Return [x, y] of the center of cell containing provided text 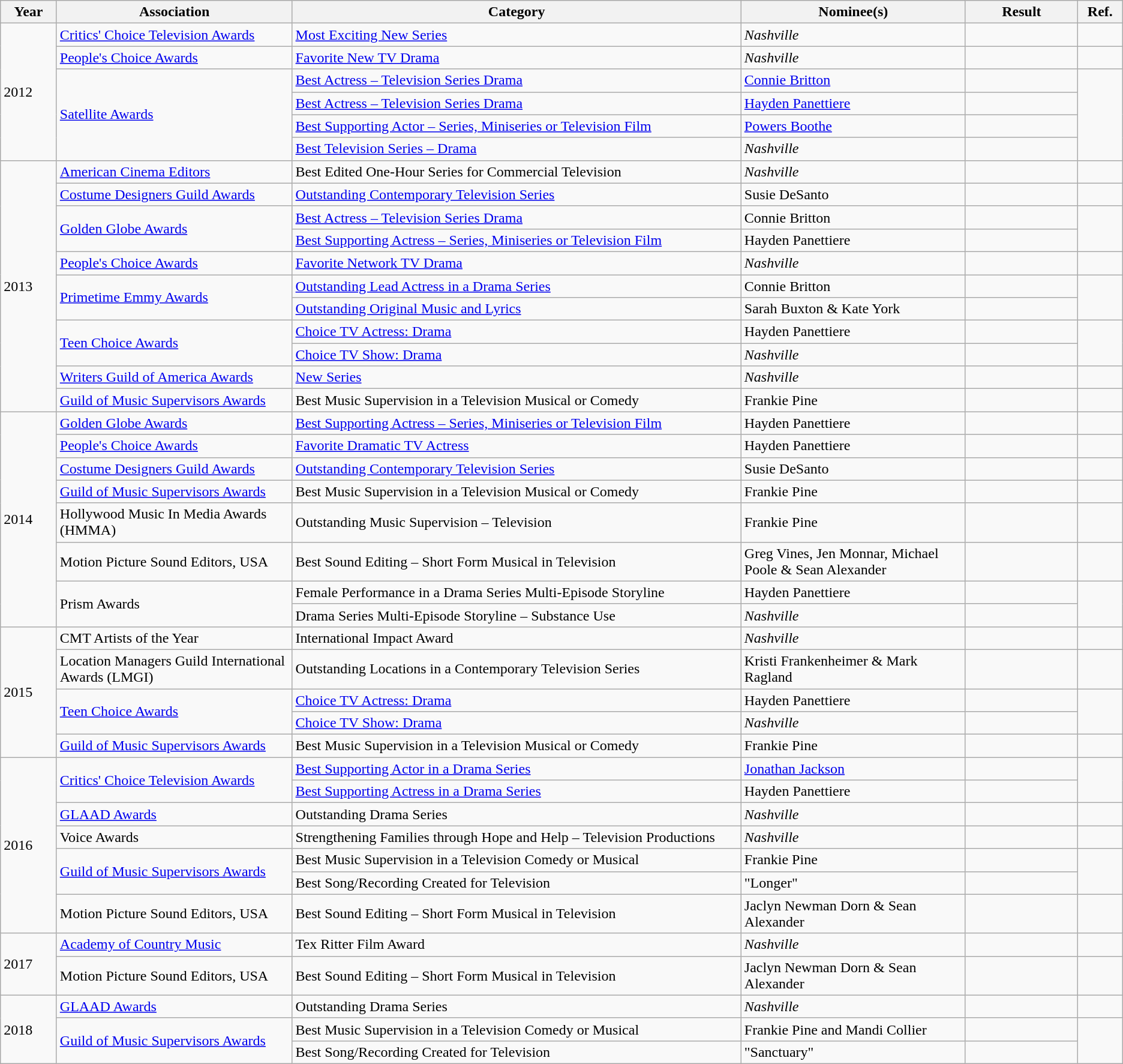
2012 [29, 92]
Strengthening Families through Hope and Help – Television Productions [517, 837]
International Impact Award [517, 638]
Greg Vines, Jen Monnar, Michael Poole & Sean Alexander [853, 562]
Best Supporting Actress in a Drama Series [517, 792]
2017 [29, 964]
Nominee(s) [853, 12]
Sarah Buxton & Kate York [853, 309]
Best Edited One-Hour Series for Commercial Television [517, 172]
Outstanding Music Supervision – Television [517, 522]
Powers Boothe [853, 126]
Frankie Pine and Mandi Collier [853, 1029]
Primetime Emmy Awards [174, 298]
Outstanding Lead Actress in a Drama Series [517, 286]
Prism Awards [174, 604]
Kristi Frankenheimer & Mark Ragland [853, 669]
Best Television Series – Drama [517, 149]
Best Supporting Actor in a Drama Series [517, 769]
American Cinema Editors [174, 172]
2014 [29, 519]
Year [29, 12]
Most Exciting New Series [517, 35]
Drama Series Multi-Episode Storyline – Substance Use [517, 615]
Favorite Network TV Drama [517, 263]
Hollywood Music In Media Awards (HMMA) [174, 522]
2015 [29, 691]
Writers Guild of America Awards [174, 377]
Association [174, 12]
Result [1021, 12]
CMT Artists of the Year [174, 638]
Favorite New TV Drama [517, 58]
2013 [29, 286]
2018 [29, 1029]
Best Supporting Actor – Series, Miniseries or Television Film [517, 126]
"Longer" [853, 883]
Academy of Country Music [174, 945]
Tex Ritter Film Award [517, 945]
Location Managers Guild International Awards (LMGI) [174, 669]
Jonathan Jackson [853, 769]
Category [517, 12]
Satellite Awards [174, 115]
New Series [517, 377]
Voice Awards [174, 837]
"Sanctuary" [853, 1052]
Female Performance in a Drama Series Multi-Episode Storyline [517, 592]
2016 [29, 845]
Outstanding Original Music and Lyrics [517, 309]
Favorite Dramatic TV Actress [517, 446]
Outstanding Locations in a Contemporary Television Series [517, 669]
Ref. [1100, 12]
